Identify which cell holds the provided text, then report its [x, y] central coordinate. 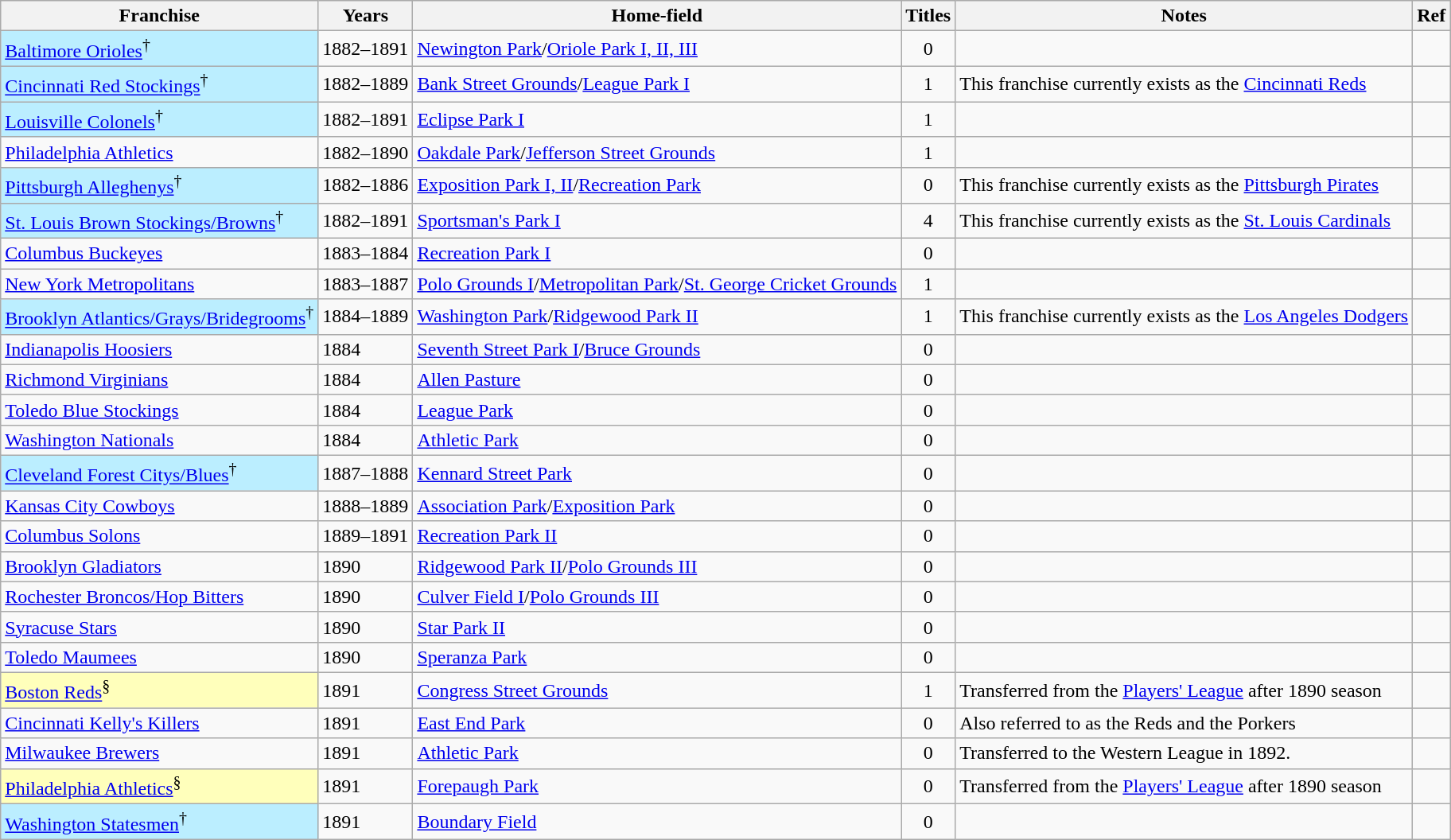
1887–1888 [366, 474]
Notes [1184, 16]
Exposition Park I, II/Recreation Park [657, 186]
Sportsman's Park I [657, 221]
4 [928, 221]
Rochester Broncos/Hop Bitters [159, 597]
Philadelphia Athletics§ [159, 786]
Toledo Maumees [159, 657]
Cincinnati Red Stockings† [159, 84]
Kennard Street Park [657, 474]
New York Metropolitans [159, 284]
St. Louis Brown Stockings/Browns† [159, 221]
Eclipse Park I [657, 119]
Recreation Park II [657, 536]
Bank Street Grounds/League Park I [657, 84]
Philadelphia Athletics [159, 152]
1888–1889 [366, 506]
Franchise [159, 16]
Indianapolis Hoosiers [159, 349]
Seventh Street Park I/Bruce Grounds [657, 349]
Washington Statesmen† [159, 822]
Titles [928, 16]
1884–1889 [366, 317]
Congress Street Grounds [657, 690]
Brooklyn Atlantics/Grays/Bridegrooms† [159, 317]
Columbus Solons [159, 536]
Boundary Field [657, 822]
1882–1890 [366, 152]
Recreation Park I [657, 254]
Toledo Blue Stockings [159, 410]
1883–1887 [366, 284]
Star Park II [657, 627]
Brooklyn Gladiators [159, 566]
Kansas City Cowboys [159, 506]
1882–1889 [366, 84]
Transferred to the Western League in 1892. [1184, 753]
Also referred to as the Reds and the Porkers [1184, 723]
Ref [1432, 16]
Baltimore Orioles† [159, 49]
Washington Park/Ridgewood Park II [657, 317]
1883–1884 [366, 254]
East End Park [657, 723]
Cincinnati Kelly's Killers [159, 723]
Washington Nationals [159, 441]
Newington Park/Oriole Park I, II, III [657, 49]
This franchise currently exists as the St. Louis Cardinals [1184, 221]
This franchise currently exists as the Los Angeles Dodgers [1184, 317]
Association Park/Exposition Park [657, 506]
Louisville Colonels† [159, 119]
Pittsburgh Alleghenys† [159, 186]
Forepaugh Park [657, 786]
Allen Pasture [657, 379]
Syracuse Stars [159, 627]
This franchise currently exists as the Pittsburgh Pirates [1184, 186]
1882–1886 [366, 186]
This franchise currently exists as the Cincinnati Reds [1184, 84]
Speranza Park [657, 657]
Years [366, 16]
Milwaukee Brewers [159, 753]
1889–1891 [366, 536]
Polo Grounds I/Metropolitan Park/St. George Cricket Grounds [657, 284]
League Park [657, 410]
Oakdale Park/Jefferson Street Grounds [657, 152]
Culver Field I/Polo Grounds III [657, 597]
Ridgewood Park II/Polo Grounds III [657, 566]
Richmond Virginians [159, 379]
Cleveland Forest Citys/Blues† [159, 474]
Home-field [657, 16]
Columbus Buckeyes [159, 254]
Boston Reds§ [159, 690]
